Search for the cell housing the specified text and yield its (X, Y) center coordinate. 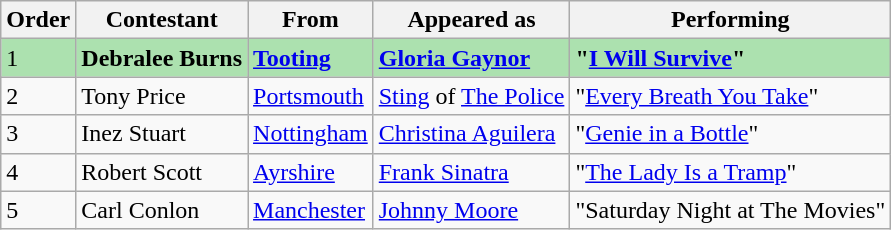
Christina Aguilera (472, 134)
Order (38, 20)
Gloria Gaynor (472, 58)
Tony Price (162, 96)
Inez Stuart (162, 134)
5 (38, 210)
Frank Sinatra (472, 172)
"Every Breath You Take" (730, 96)
1 (38, 58)
"Saturday Night at The Movies" (730, 210)
Portsmouth (311, 96)
"I Will Survive" (730, 58)
Debralee Burns (162, 58)
Performing (730, 20)
Sting of The Police (472, 96)
"Genie in a Bottle" (730, 134)
From (311, 20)
Manchester (311, 210)
3 (38, 134)
4 (38, 172)
Appeared as (472, 20)
"The Lady Is a Tramp" (730, 172)
Ayrshire (311, 172)
Robert Scott (162, 172)
Tooting (311, 58)
Johnny Moore (472, 210)
Carl Conlon (162, 210)
2 (38, 96)
Contestant (162, 20)
Nottingham (311, 134)
